Find where the given text appears and provide that cell's center as [X, Y] coordinate. 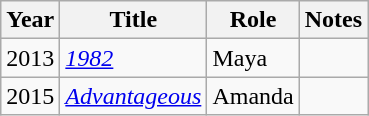
Title [134, 20]
Maya [253, 58]
Role [253, 20]
2013 [30, 58]
Amanda [253, 96]
Year [30, 20]
Advantageous [134, 96]
1982 [134, 58]
2015 [30, 96]
Notes [333, 20]
